Determine the [X, Y] coordinate at the center of the cell enclosing the given text.  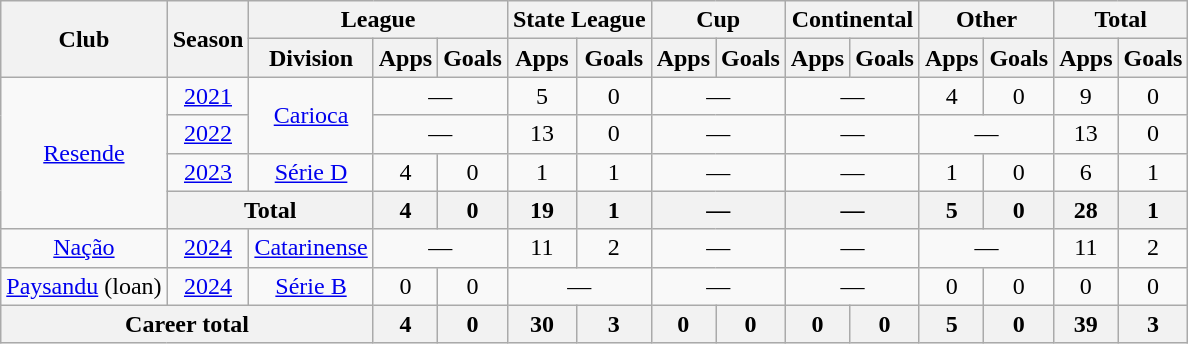
9 [1086, 96]
Other [986, 20]
Carioca [311, 115]
2023 [208, 172]
6 [1086, 172]
30 [542, 324]
Cup [718, 20]
Club [84, 39]
2021 [208, 96]
Nação [84, 248]
League [378, 20]
Continental [852, 20]
Catarinense [311, 248]
State League [579, 20]
28 [1086, 210]
Division [311, 58]
Career total [187, 324]
39 [1086, 324]
Paysandu (loan) [84, 286]
2022 [208, 134]
Série D [311, 172]
Resende [84, 153]
19 [542, 210]
Série B [311, 286]
Season [208, 39]
